Determine the [x, y] coordinate at the center of the cell enclosing the given text.  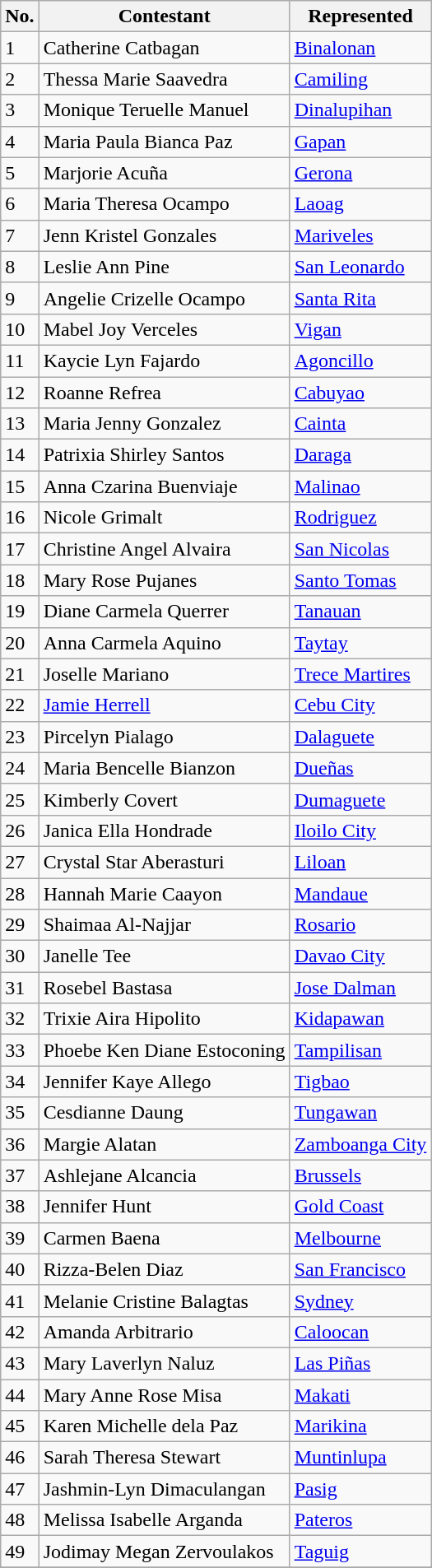
Mary Laverlyn Naluz [165, 1363]
6 [20, 204]
22 [20, 705]
Cesdianne Daung [165, 1113]
48 [20, 1520]
34 [20, 1082]
Brussels [360, 1175]
24 [20, 768]
Gapan [360, 142]
16 [20, 518]
Muntinlupa [360, 1458]
Phoebe Ken Diane Estoconing [165, 1050]
Malinao [360, 486]
29 [20, 925]
Sydney [360, 1300]
15 [20, 486]
Mariveles [360, 235]
Davao City [360, 956]
43 [20, 1363]
Jenn Kristel Gonzales [165, 235]
Jamie Herrell [165, 705]
Pircelyn Pialago [165, 737]
Hannah Marie Caayon [165, 893]
Taguig [360, 1552]
49 [20, 1552]
Maria Theresa Ocampo [165, 204]
San Leonardo [360, 267]
26 [20, 831]
Tigbao [360, 1082]
Tampilisan [360, 1050]
46 [20, 1458]
47 [20, 1489]
3 [20, 110]
Jennifer Hunt [165, 1207]
Pasig [360, 1489]
Karen Michelle dela Paz [165, 1426]
35 [20, 1113]
36 [20, 1144]
Cainta [360, 424]
Angelie Crizelle Ocampo [165, 298]
12 [20, 393]
Shaimaa Al-Najjar [165, 925]
Carmen Baena [165, 1238]
Mary Rose Pujanes [165, 580]
Binalonan [360, 48]
Crystal Star Aberasturi [165, 862]
Tanauan [360, 612]
32 [20, 1019]
Dinalupihan [360, 110]
Diane Carmela Querrer [165, 612]
37 [20, 1175]
Tungawan [360, 1113]
11 [20, 361]
Marjorie Acuña [165, 173]
Rosario [360, 925]
Maria Paula Bianca Paz [165, 142]
Maria Jenny Gonzalez [165, 424]
San Francisco [360, 1269]
20 [20, 643]
13 [20, 424]
Jashmin-Lyn Dimaculangan [165, 1489]
Cabuyao [360, 393]
Jodimay Megan Zervoulakos [165, 1552]
28 [20, 893]
Taytay [360, 643]
Nicole Grimalt [165, 518]
Mary Anne Rose Misa [165, 1395]
40 [20, 1269]
Dalaguete [360, 737]
Liloan [360, 862]
Agoncillo [360, 361]
44 [20, 1395]
Margie Alatan [165, 1144]
25 [20, 799]
18 [20, 580]
Maria Bencelle Bianzon [165, 768]
Catherine Catbagan [165, 48]
Melissa Isabelle Arganda [165, 1520]
5 [20, 173]
Mabel Joy Verceles [165, 329]
14 [20, 455]
Thessa Marie Saavedra [165, 79]
Daraga [360, 455]
2 [20, 79]
Gerona [360, 173]
38 [20, 1207]
45 [20, 1426]
Laoag [360, 204]
Melbourne [360, 1238]
Jose Dalman [360, 988]
Cebu City [360, 705]
21 [20, 674]
Vigan [360, 329]
Anna Carmela Aquino [165, 643]
33 [20, 1050]
Camiling [360, 79]
Dumaguete [360, 799]
Santo Tomas [360, 580]
Leslie Ann Pine [165, 267]
Rizza-Belen Diaz [165, 1269]
Zamboanga City [360, 1144]
7 [20, 235]
Pateros [360, 1520]
Makati [360, 1395]
San Nicolas [360, 549]
Marikina [360, 1426]
30 [20, 956]
Trece Martires [360, 674]
42 [20, 1332]
Kidapawan [360, 1019]
Iloilo City [360, 831]
Melanie Cristine Balagtas [165, 1300]
Contestant [165, 16]
Ashlejane Alcancia [165, 1175]
Gold Coast [360, 1207]
4 [20, 142]
Monique Teruelle Manuel [165, 110]
Mandaue [360, 893]
1 [20, 48]
Las Piñas [360, 1363]
31 [20, 988]
39 [20, 1238]
Janica Ella Hondrade [165, 831]
No. [20, 16]
Joselle Mariano [165, 674]
19 [20, 612]
23 [20, 737]
Kaycie Lyn Fajardo [165, 361]
Trixie Aira Hipolito [165, 1019]
Santa Rita [360, 298]
Represented [360, 16]
Amanda Arbitrario [165, 1332]
Caloocan [360, 1332]
8 [20, 267]
Janelle Tee [165, 956]
10 [20, 329]
27 [20, 862]
Rodriguez [360, 518]
41 [20, 1300]
Roanne Refrea [165, 393]
17 [20, 549]
Rosebel Bastasa [165, 988]
9 [20, 298]
Sarah Theresa Stewart [165, 1458]
Jennifer Kaye Allego [165, 1082]
Kimberly Covert [165, 799]
Christine Angel Alvaira [165, 549]
Patrixia Shirley Santos [165, 455]
Anna Czarina Buenviaje [165, 486]
Dueñas [360, 768]
